Output the [x, y] coordinate of the center of the cell containing the given text.  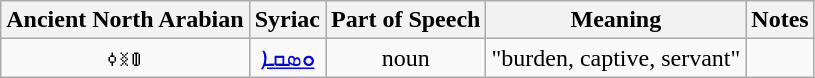
Syriac [287, 20]
Ancient North Arabian [125, 20]
ܘܣܩܐ [287, 58]
Meaning [616, 20]
𐩥𐩯𐩤 [125, 58]
Notes [780, 20]
"burden, captive, servant" [616, 58]
noun [406, 58]
Part of Speech [406, 20]
